Detect which cell encompasses the target text, then output its (x, y) center coordinate. 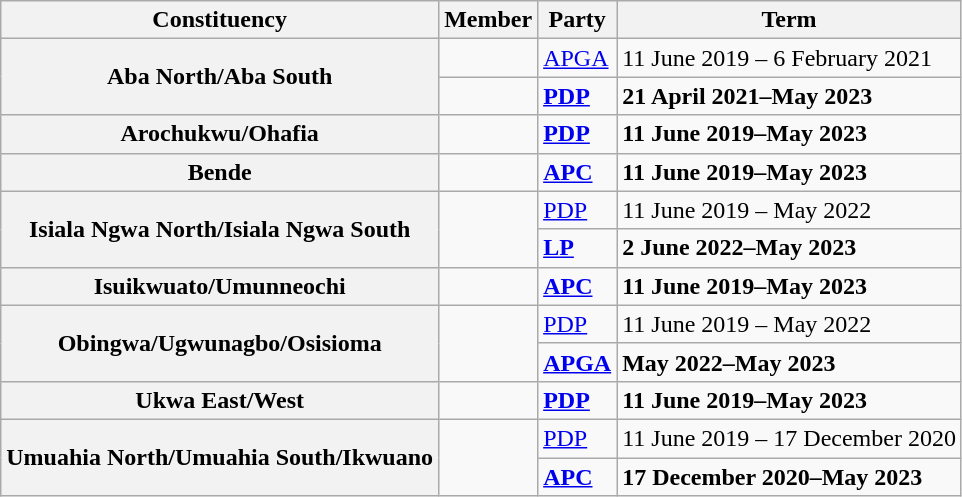
LP (578, 248)
Obingwa/Ugwunagbo/Osisioma (220, 343)
11 June 2019 – 6 February 2021 (790, 58)
21 April 2021–May 2023 (790, 96)
Member (488, 20)
Isiala Ngwa North/Isiala Ngwa South (220, 229)
Umuahia North/Umuahia South/Ikwuano (220, 457)
May 2022–May 2023 (790, 362)
Bende (220, 172)
Arochukwu/Ohafia (220, 134)
2 June 2022–May 2023 (790, 248)
Term (790, 20)
11 June 2019 – 17 December 2020 (790, 438)
Isuikwuato/Umunneochi (220, 286)
Party (578, 20)
17 December 2020–May 2023 (790, 477)
Ukwa East/West (220, 400)
Constituency (220, 20)
Aba North/Aba South (220, 77)
